Pinpoint the cell where the given text exists, returning its [X, Y] midpoint coordinate. 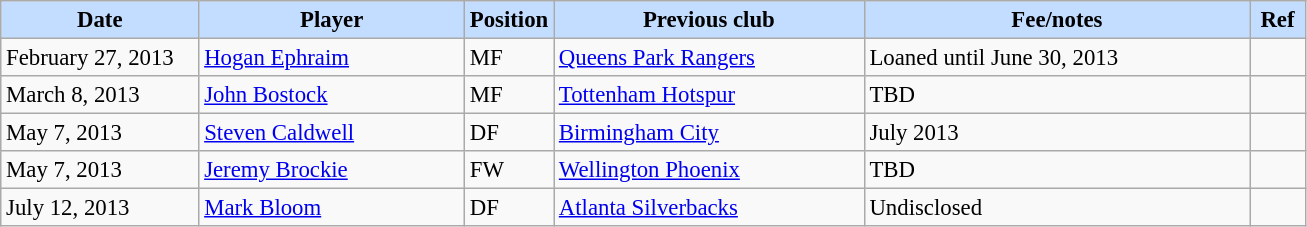
Ref [1278, 20]
Loaned until June 30, 2013 [1057, 58]
July 12, 2013 [100, 208]
March 8, 2013 [100, 95]
FW [508, 170]
Wellington Phoenix [710, 170]
Fee/notes [1057, 20]
Atlanta Silverbacks [710, 208]
Player [332, 20]
Position [508, 20]
February 27, 2013 [100, 58]
Tottenham Hotspur [710, 95]
Hogan Ephraim [332, 58]
Steven Caldwell [332, 133]
July 2013 [1057, 133]
John Bostock [332, 95]
Jeremy Brockie [332, 170]
Date [100, 20]
Undisclosed [1057, 208]
Queens Park Rangers [710, 58]
Mark Bloom [332, 208]
Previous club [710, 20]
Birmingham City [710, 133]
